Locate the cell with the specified text and output its [X, Y] center coordinate. 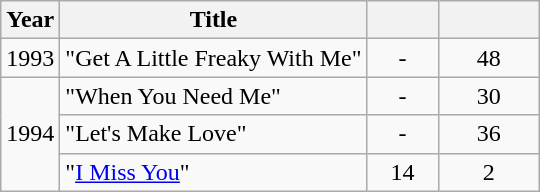
Title [214, 20]
Year [30, 20]
"Get A Little Freaky With Me" [214, 58]
2 [488, 172]
36 [488, 134]
1993 [30, 58]
14 [402, 172]
30 [488, 96]
"Let's Make Love" [214, 134]
"When You Need Me" [214, 96]
"I Miss You" [214, 172]
1994 [30, 134]
48 [488, 58]
